Locate the cell with the specified text and output its (X, Y) center coordinate. 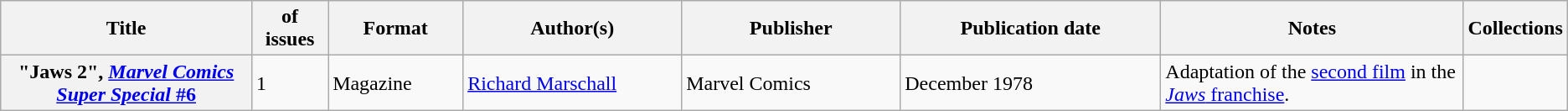
Notes (1312, 29)
December 1978 (1030, 82)
Format (395, 29)
Adaptation of the second film in the Jaws franchise. (1312, 82)
Author(s) (573, 29)
"Jaws 2", Marvel Comics Super Special #6 (126, 82)
Publication date (1030, 29)
Richard Marschall (573, 82)
Collections (1515, 29)
Marvel Comics (791, 82)
of issues (290, 29)
Title (126, 29)
Publisher (791, 29)
Magazine (395, 82)
1 (290, 82)
